Capture the cell that displays the provided text and extract its (x, y) central coordinate. 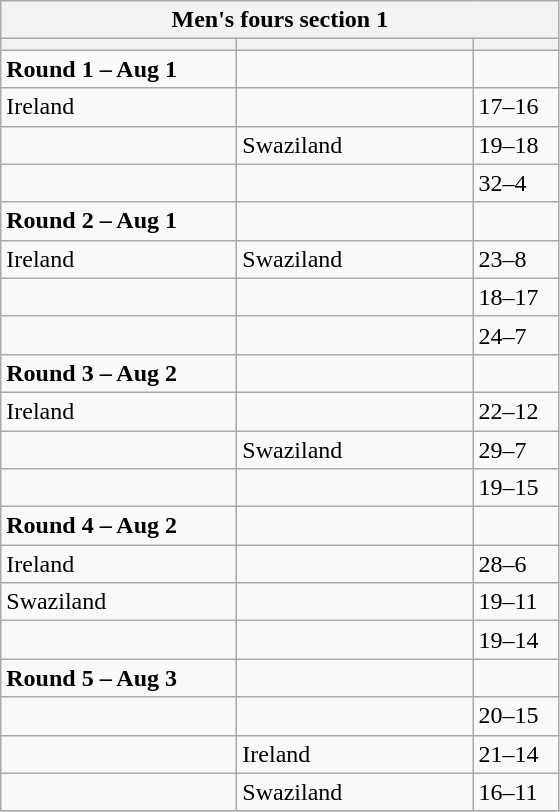
23–8 (516, 259)
19–15 (516, 488)
Round 4 – Aug 2 (119, 526)
22–12 (516, 411)
24–7 (516, 335)
Round 5 – Aug 3 (119, 678)
28–6 (516, 564)
32–4 (516, 183)
19–11 (516, 602)
17–16 (516, 107)
21–14 (516, 754)
Round 1 – Aug 1 (119, 69)
20–15 (516, 716)
Men's fours section 1 (280, 20)
16–11 (516, 792)
Round 2 – Aug 1 (119, 221)
Round 3 – Aug 2 (119, 373)
18–17 (516, 297)
19–14 (516, 640)
29–7 (516, 449)
19–18 (516, 145)
